Extract the [X, Y] coordinate from the center of the cell holding the provided text.  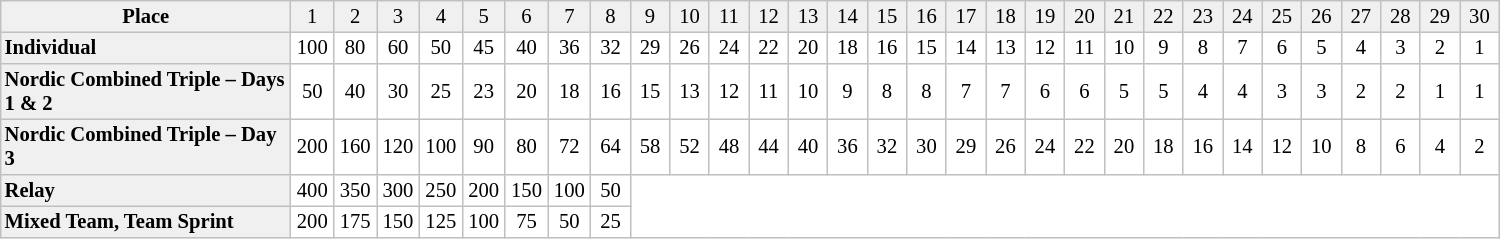
400 [312, 190]
Nordic Combined Triple – Day 3 [146, 147]
350 [356, 190]
Individual [146, 48]
125 [440, 222]
19 [1044, 16]
160 [356, 147]
Relay [146, 190]
21 [1124, 16]
48 [728, 147]
Place [146, 16]
45 [484, 48]
175 [356, 222]
250 [440, 190]
52 [690, 147]
44 [768, 147]
120 [398, 147]
27 [1360, 16]
28 [1400, 16]
Nordic Combined Triple – Days 1 & 2 [146, 92]
75 [526, 222]
64 [610, 147]
58 [650, 147]
Mixed Team, Team Sprint [146, 222]
300 [398, 190]
90 [484, 147]
72 [570, 147]
17 [966, 16]
60 [398, 48]
